Output the [X, Y] coordinate of the center of the cell containing the given text.  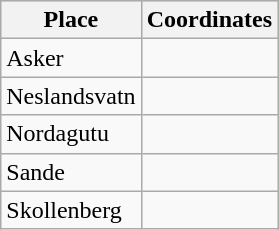
Asker [71, 58]
Skollenberg [71, 210]
Sande [71, 172]
Neslandsvatn [71, 96]
Nordagutu [71, 134]
Place [71, 20]
Coordinates [209, 20]
